Identify which cell holds the provided text, then report its (X, Y) central coordinate. 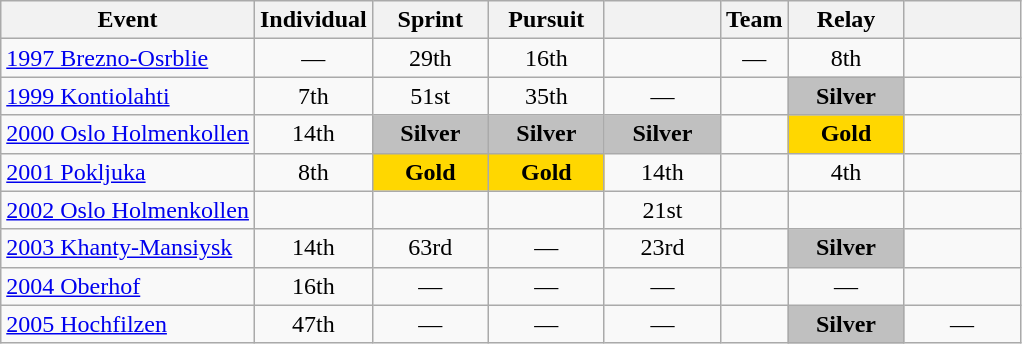
35th (546, 96)
Sprint (430, 20)
2004 Oberhof (128, 286)
2005 Hochfilzen (128, 324)
2002 Oslo Holmenkollen (128, 210)
2000 Oslo Holmenkollen (128, 134)
Team (754, 20)
2003 Khanty-Mansiysk (128, 248)
Event (128, 20)
29th (430, 58)
4th (846, 172)
51st (430, 96)
21st (662, 210)
2001 Pokljuka (128, 172)
1999 Kontiolahti (128, 96)
47th (313, 324)
23rd (662, 248)
Individual (313, 20)
7th (313, 96)
Pursuit (546, 20)
Relay (846, 20)
63rd (430, 248)
1997 Brezno-Osrblie (128, 58)
